Locate the cell with the specified text and output its (X, Y) center coordinate. 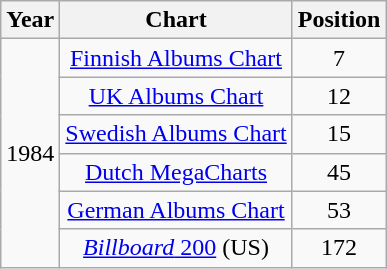
Billboard 200 (US) (176, 248)
Dutch MegaCharts (176, 172)
Finnish Albums Chart (176, 58)
Year (30, 20)
1984 (30, 153)
Swedish Albums Chart (176, 134)
UK Albums Chart (176, 96)
15 (339, 134)
172 (339, 248)
7 (339, 58)
12 (339, 96)
Chart (176, 20)
45 (339, 172)
53 (339, 210)
Position (339, 20)
German Albums Chart (176, 210)
